Pinpoint the cell where the given text exists, returning its [X, Y] midpoint coordinate. 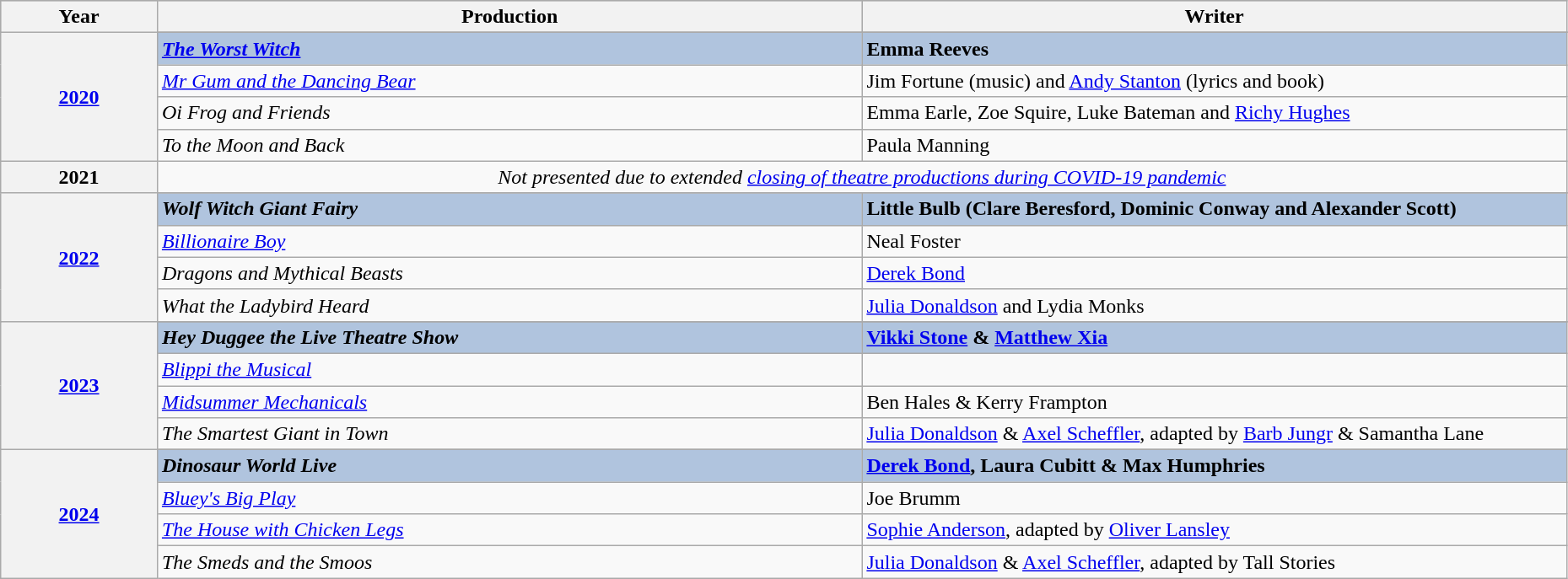
Hey Duggee the Live Theatre Show [509, 337]
What the Ladybird Heard [509, 305]
Julia Donaldson and Lydia Monks [1215, 305]
Dinosaur World Live [509, 466]
2022 [79, 257]
Dragons and Mythical Beasts [509, 273]
Billionaire Boy [509, 241]
Ben Hales & Kerry Frampton [1215, 402]
Julia Donaldson & Axel Scheffler, adapted by Tall Stories [1215, 562]
2023 [79, 385]
2021 [79, 177]
Neal Foster [1215, 241]
Writer [1215, 17]
The Smeds and the Smoos [509, 562]
Paula Manning [1215, 145]
Derek Bond [1215, 273]
The Smartest Giant in Town [509, 434]
Derek Bond, Laura Cubitt & Max Humphries [1215, 466]
Emma Reeves [1215, 49]
Sophie Anderson, adapted by Oliver Lansley [1215, 530]
Jim Fortune (music) and Andy Stanton (lyrics and book) [1215, 81]
To the Moon and Back [509, 145]
The House with Chicken Legs [509, 530]
Year [79, 17]
2024 [79, 514]
Not presented due to extended closing of theatre productions during COVID-19 pandemic [862, 177]
Julia Donaldson & Axel Scheffler, adapted by Barb Jungr & Samantha Lane [1215, 434]
Blippi the Musical [509, 369]
Vikki Stone & Matthew Xia [1215, 337]
Joe Brumm [1215, 498]
Bluey's Big Play [509, 498]
2020 [79, 97]
Wolf Witch Giant Fairy [509, 209]
Emma Earle, Zoe Squire, Luke Bateman and Richy Hughes [1215, 113]
Production [509, 17]
The Worst Witch [509, 49]
Mr Gum and the Dancing Bear [509, 81]
Midsummer Mechanicals [509, 402]
Little Bulb (Clare Beresford, Dominic Conway and Alexander Scott) [1215, 209]
Oi Frog and Friends [509, 113]
